Search for the cell housing the specified text and yield its (x, y) center coordinate. 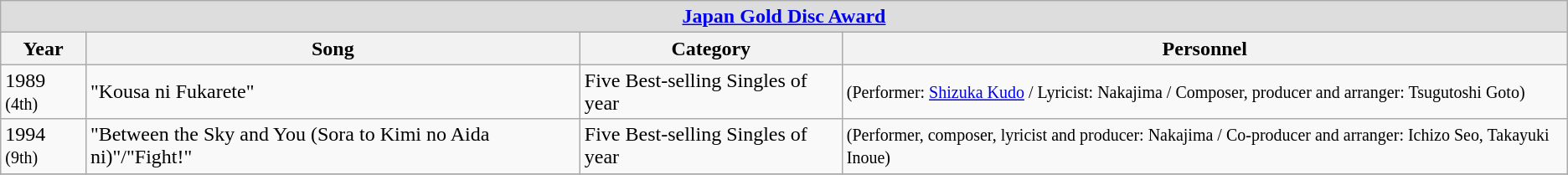
Japan Gold Disc Award (784, 17)
1994 (9th) (44, 146)
(Performer, composer, lyricist and producer: Nakajima / Co-producer and arranger: Ichizo Seo, Takayuki Inoue) (1204, 146)
Song (333, 49)
Category (710, 49)
1989 (4th) (44, 92)
Year (44, 49)
"Kousa ni Fukarete" (333, 92)
(Performer: Shizuka Kudo / Lyricist: Nakajima / Composer, producer and arranger: Tsugutoshi Goto) (1204, 92)
Personnel (1204, 49)
"Between the Sky and You (Sora to Kimi no Aida ni)"/"Fight!" (333, 146)
